Determine the [x, y] coordinate at the center of the cell enclosing the given text.  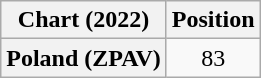
83 [213, 58]
Chart (2022) [84, 20]
Poland (ZPAV) [84, 58]
Position [213, 20]
